Return the (X, Y) coordinate for the center point of the cell that contains the specified text.  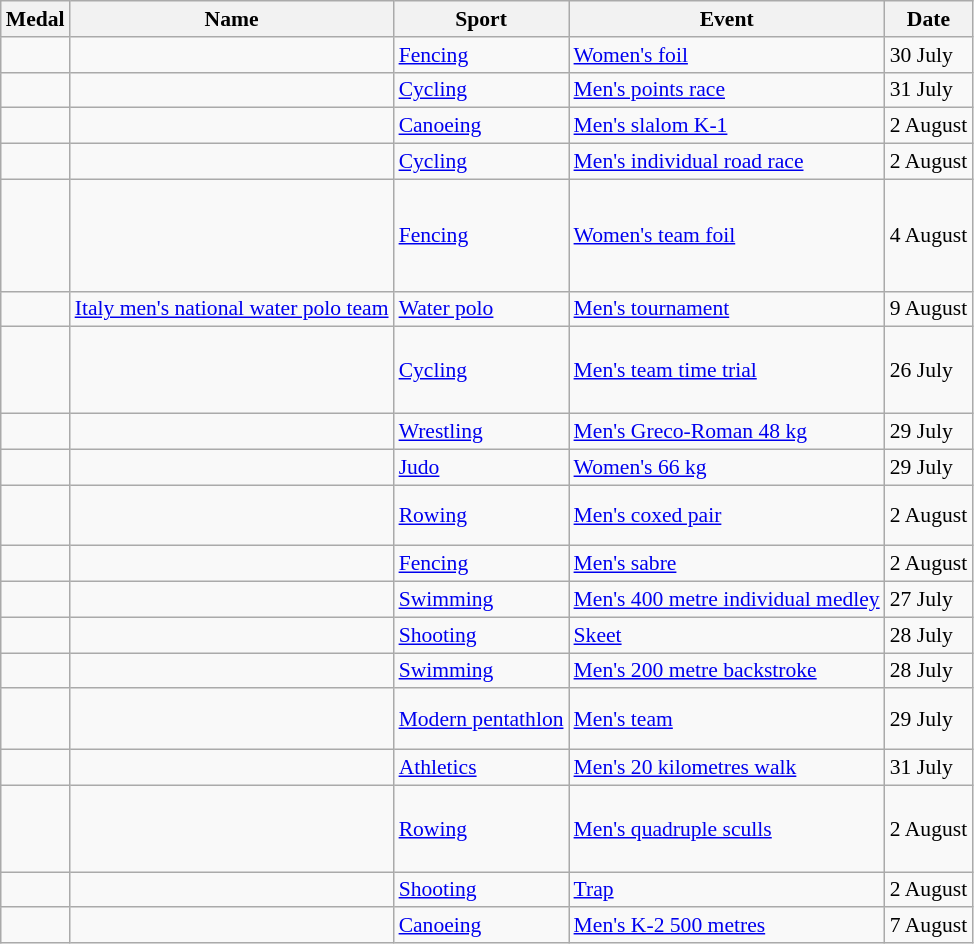
26 July (928, 370)
Men's points race (727, 90)
Men's team (727, 720)
27 July (928, 600)
Modern pentathlon (482, 720)
Wrestling (482, 432)
Men's 20 kilometres walk (727, 768)
Athletics (482, 768)
Water polo (482, 309)
Sport (482, 19)
9 August (928, 309)
Women's 66 kg (727, 467)
Name (232, 19)
Skeet (727, 635)
Date (928, 19)
Event (727, 19)
4 August (928, 235)
Men's 200 metre backstroke (727, 671)
Men's quadruple sculls (727, 828)
Italy men's national water polo team (232, 309)
Men's sabre (727, 564)
30 July (928, 55)
7 August (928, 926)
Women's team foil (727, 235)
Trap (727, 890)
Men's K-2 500 metres (727, 926)
Men's tournament (727, 309)
Men's individual road race (727, 162)
Women's foil (727, 55)
Men's 400 metre individual medley (727, 600)
Men's coxed pair (727, 516)
Judo (482, 467)
Men's slalom K-1 (727, 126)
Medal (36, 19)
Men's team time trial (727, 370)
Men's Greco-Roman 48 kg (727, 432)
